Detect which cell encompasses the target text, then output its (x, y) center coordinate. 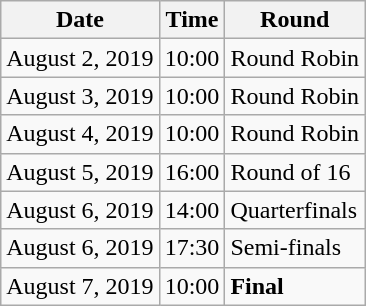
Final (295, 286)
Round (295, 20)
August 2, 2019 (80, 58)
Quarterfinals (295, 210)
Date (80, 20)
Time (192, 20)
Round of 16 (295, 172)
17:30 (192, 248)
August 4, 2019 (80, 134)
Semi-finals (295, 248)
August 5, 2019 (80, 172)
14:00 (192, 210)
August 7, 2019 (80, 286)
16:00 (192, 172)
August 3, 2019 (80, 96)
